Determine the [x, y] coordinate at the center of the cell enclosing the given text.  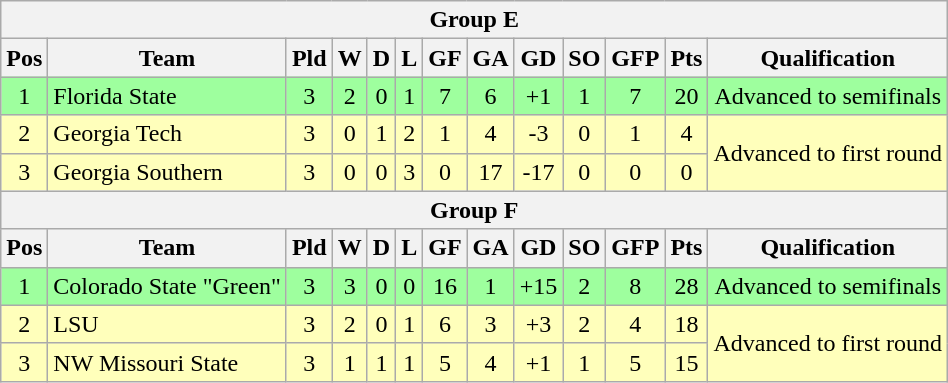
28 [686, 286]
8 [636, 286]
Georgia Southern [168, 172]
Colorado State "Green" [168, 286]
LSU [168, 324]
Florida State [168, 96]
-17 [538, 172]
17 [490, 172]
15 [686, 362]
+15 [538, 286]
16 [445, 286]
+3 [538, 324]
18 [686, 324]
20 [686, 96]
Georgia Tech [168, 134]
Group F [474, 210]
Group E [474, 20]
NW Missouri State [168, 362]
-3 [538, 134]
